Capture the cell that displays the provided text and extract its (x, y) central coordinate. 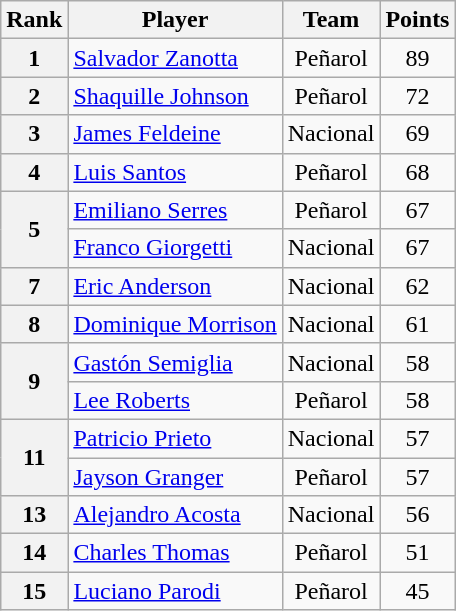
James Feldeine (175, 134)
Team (331, 20)
69 (418, 134)
Patricio Prieto (175, 438)
15 (34, 591)
45 (418, 591)
61 (418, 324)
13 (34, 515)
Lee Roberts (175, 400)
68 (418, 172)
7 (34, 286)
Alejandro Acosta (175, 515)
Dominique Morrison (175, 324)
11 (34, 457)
Player (175, 20)
9 (34, 381)
14 (34, 553)
72 (418, 96)
62 (418, 286)
2 (34, 96)
Luis Santos (175, 172)
Shaquille Johnson (175, 96)
1 (34, 58)
Points (418, 20)
51 (418, 553)
3 (34, 134)
Rank (34, 20)
8 (34, 324)
Luciano Parodi (175, 591)
Charles Thomas (175, 553)
56 (418, 515)
4 (34, 172)
Jayson Granger (175, 477)
Eric Anderson (175, 286)
Salvador Zanotta (175, 58)
Emiliano Serres (175, 210)
Gastón Semiglia (175, 362)
Franco Giorgetti (175, 248)
5 (34, 229)
89 (418, 58)
